Locate the cell with the specified text and output its [x, y] center coordinate. 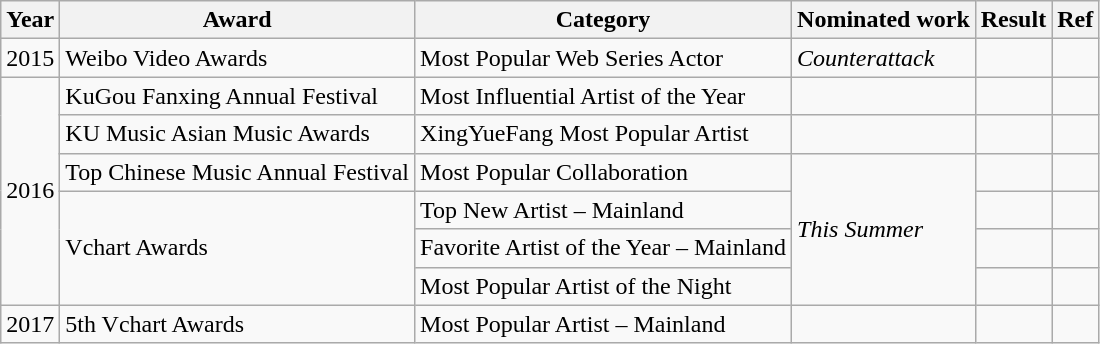
Nominated work [884, 20]
Most Popular Collaboration [604, 172]
Counterattack [884, 58]
Category [604, 20]
Top New Artist – Mainland [604, 210]
Year [30, 20]
Top Chinese Music Annual Festival [238, 172]
XingYueFang Most Popular Artist [604, 134]
5th Vchart Awards [238, 324]
2017 [30, 324]
2015 [30, 58]
KU Music Asian Music Awards [238, 134]
Most Popular Web Series Actor [604, 58]
Result [1013, 20]
Favorite Artist of the Year – Mainland [604, 248]
This Summer [884, 229]
Most Influential Artist of the Year [604, 96]
Ref [1076, 20]
KuGou Fanxing Annual Festival [238, 96]
2016 [30, 191]
Award [238, 20]
Most Popular Artist of the Night [604, 286]
Weibo Video Awards [238, 58]
Vchart Awards [238, 248]
Most Popular Artist – Mainland [604, 324]
